Capture the cell that displays the provided text and extract its (x, y) central coordinate. 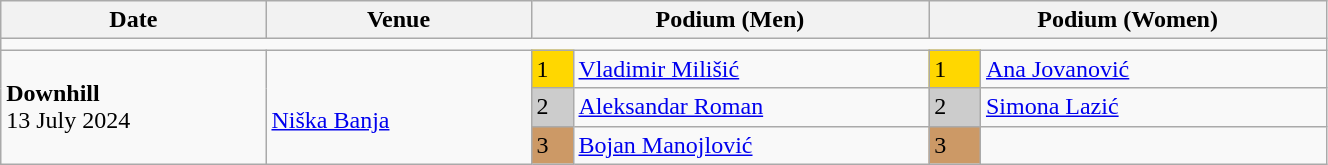
Podium (Women) (1128, 20)
Downhill 13 July 2024 (134, 107)
Aleksandar Roman (751, 107)
Niška Banja (398, 107)
Ana Jovanović (1153, 69)
Simona Lazić (1153, 107)
Venue (398, 20)
Date (134, 20)
Vladimir Milišić (751, 69)
Podium (Men) (730, 20)
Bojan Manojlović (751, 145)
